Provide the [x, y] coordinate of the cell's center where the given text is located.  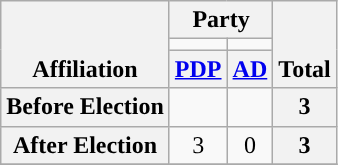
Before Election [86, 107]
After Election [86, 145]
Total [305, 44]
Affiliation [86, 44]
PDP [198, 69]
Party [220, 20]
0 [250, 145]
AD [250, 69]
